Detect which cell encompasses the target text, then output its [X, Y] center coordinate. 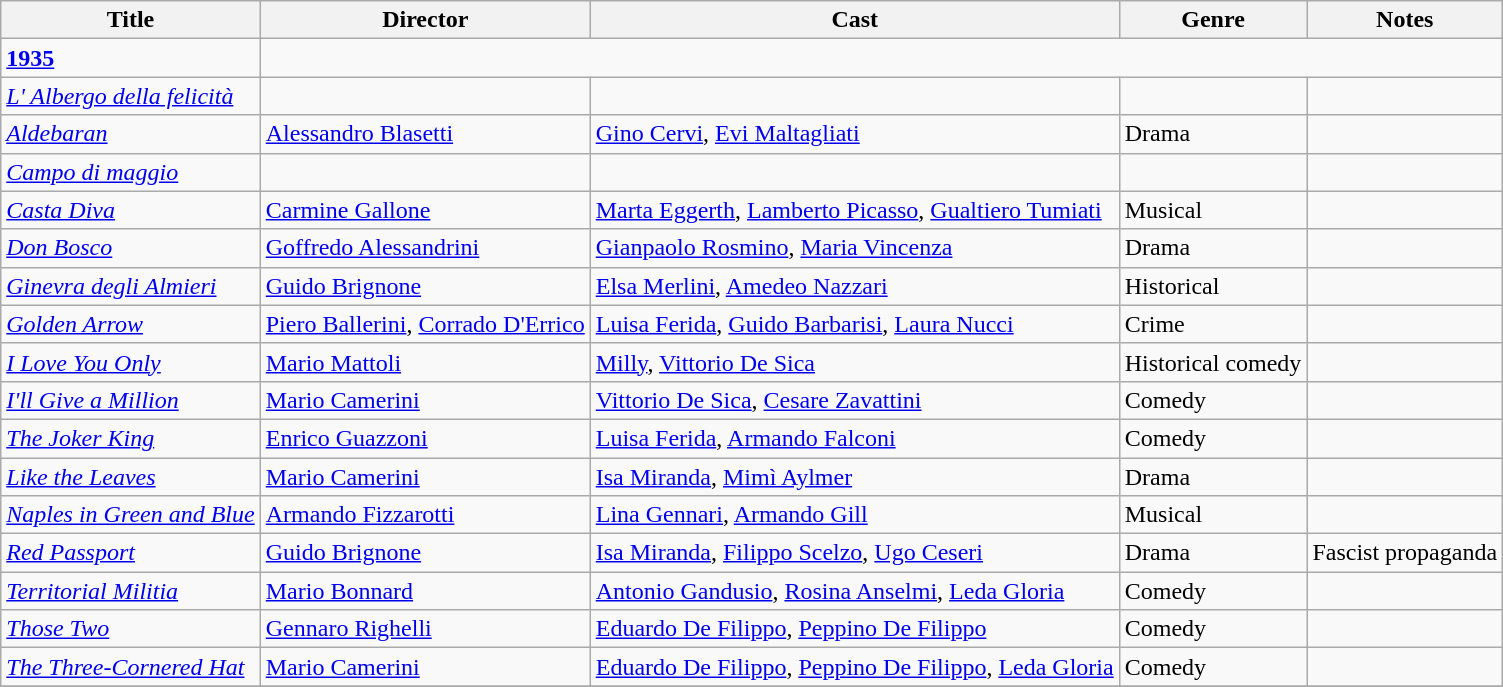
Gennaro Righelli [425, 629]
Ginevra degli Almieri [130, 286]
Crime [1213, 324]
Vittorio De Sica, Cesare Zavattini [854, 400]
Gino Cervi, Evi Maltagliati [854, 134]
Alessandro Blasetti [425, 134]
Marta Eggerth, Lamberto Picasso, Gualtiero Tumiati [854, 210]
Historical comedy [1213, 362]
Fascist propaganda [1405, 553]
Lina Gennari, Armando Gill [854, 515]
Campo di maggio [130, 172]
Red Passport [130, 553]
Don Bosco [130, 248]
Cast [854, 20]
Title [130, 20]
Historical [1213, 286]
Enrico Guazzoni [425, 438]
I'll Give a Million [130, 400]
Antonio Gandusio, Rosina Anselmi, Leda Gloria [854, 591]
Isa Miranda, Mimì Aylmer [854, 477]
Like the Leaves [130, 477]
The Joker King [130, 438]
L' Albergo della felicità [130, 96]
Mario Mattoli [425, 362]
Those Two [130, 629]
Isa Miranda, Filippo Scelzo, Ugo Ceseri [854, 553]
The Three-Cornered Hat [130, 667]
Territorial Militia [130, 591]
1935 [130, 58]
Goffredo Alessandrini [425, 248]
Milly, Vittorio De Sica [854, 362]
Piero Ballerini, Corrado D'Errico [425, 324]
Genre [1213, 20]
Gianpaolo Rosmino, Maria Vincenza [854, 248]
Luisa Ferida, Guido Barbarisi, Laura Nucci [854, 324]
Naples in Green and Blue [130, 515]
Eduardo De Filippo, Peppino De Filippo [854, 629]
Eduardo De Filippo, Peppino De Filippo, Leda Gloria [854, 667]
Notes [1405, 20]
Mario Bonnard [425, 591]
I Love You Only [130, 362]
Luisa Ferida, Armando Falconi [854, 438]
Director [425, 20]
Golden Arrow [130, 324]
Aldebaran [130, 134]
Carmine Gallone [425, 210]
Armando Fizzarotti [425, 515]
Elsa Merlini, Amedeo Nazzari [854, 286]
Casta Diva [130, 210]
